Return the (x, y) coordinate for the center point of the cell that contains the specified text.  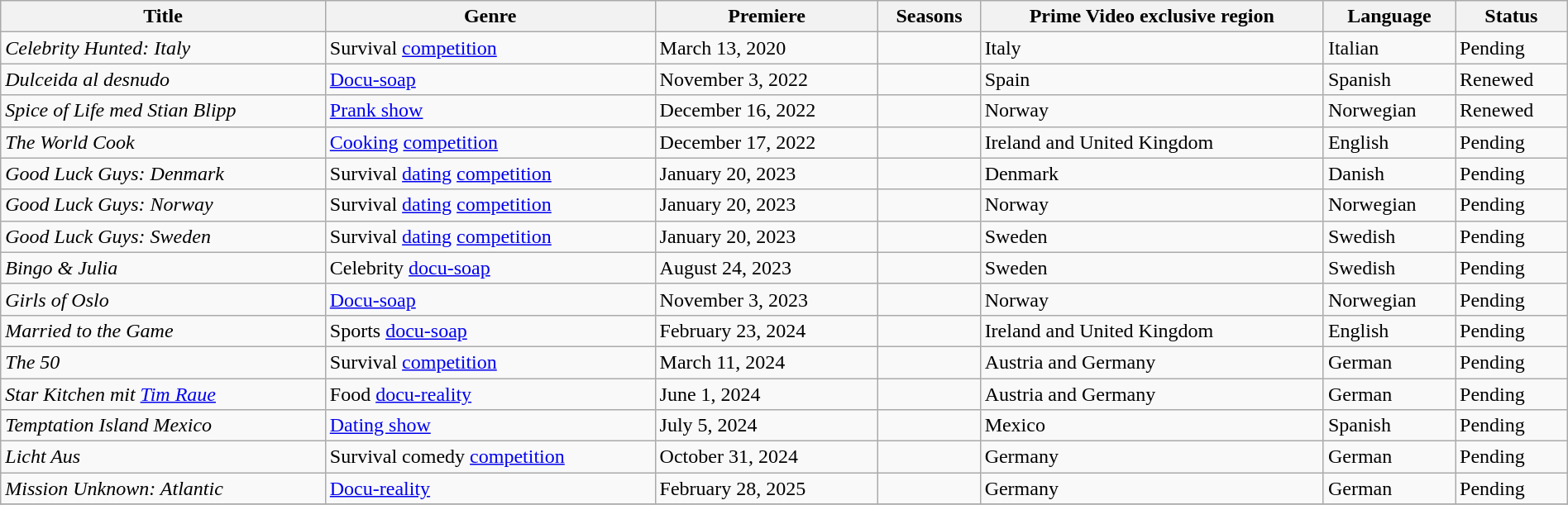
Docu-reality (490, 488)
August 24, 2023 (767, 268)
Italy (1151, 48)
Cooking competition (490, 142)
Food docu-reality (490, 394)
Prank show (490, 111)
Good Luck Guys: Denmark (164, 174)
December 16, 2022 (767, 111)
Spain (1151, 79)
Married to the Game (164, 331)
Celebrity docu-soap (490, 268)
Girls of Oslo (164, 299)
Dulceida al desnudo (164, 79)
Temptation Island Mexico (164, 426)
March 11, 2024 (767, 362)
March 13, 2020 (767, 48)
Title (164, 17)
Denmark (1151, 174)
Sports docu-soap (490, 331)
Danish (1389, 174)
June 1, 2024 (767, 394)
Genre (490, 17)
October 31, 2024 (767, 457)
December 17, 2022 (767, 142)
November 3, 2022 (767, 79)
Premiere (767, 17)
The World Cook (164, 142)
Bingo & Julia (164, 268)
Mexico (1151, 426)
Status (1512, 17)
Star Kitchen mit Tim Raue (164, 394)
Good Luck Guys: Norway (164, 205)
Mission Unknown: Atlantic (164, 488)
Dating show (490, 426)
Licht Aus (164, 457)
February 28, 2025 (767, 488)
February 23, 2024 (767, 331)
Italian (1389, 48)
November 3, 2023 (767, 299)
The 50 (164, 362)
Seasons (930, 17)
Celebrity Hunted: Italy (164, 48)
Survival comedy competition (490, 457)
Prime Video exclusive region (1151, 17)
Spice of Life med Stian Blipp (164, 111)
Language (1389, 17)
Good Luck Guys: Sweden (164, 236)
July 5, 2024 (767, 426)
